Find where the given text appears and provide that cell's center as [X, Y] coordinate. 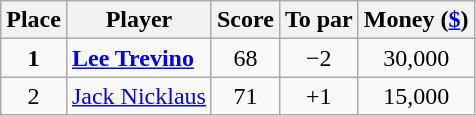
Money ($) [416, 20]
To par [318, 20]
71 [245, 96]
1 [34, 58]
Score [245, 20]
Jack Nicklaus [138, 96]
30,000 [416, 58]
+1 [318, 96]
−2 [318, 58]
Place [34, 20]
Lee Trevino [138, 58]
2 [34, 96]
Player [138, 20]
68 [245, 58]
15,000 [416, 96]
